Return the [X, Y] coordinate for the center point of the cell that contains the specified text.  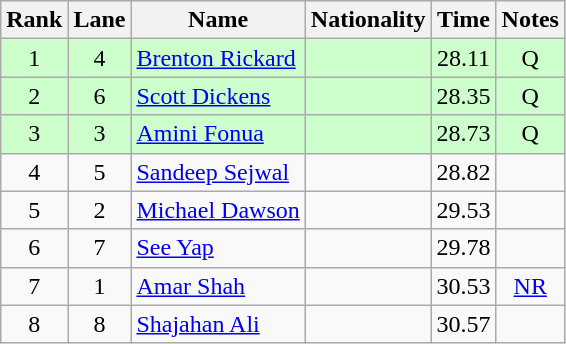
28.82 [464, 172]
NR [530, 286]
See Yap [218, 248]
28.73 [464, 134]
28.35 [464, 96]
Sandeep Sejwal [218, 172]
Amar Shah [218, 286]
29.53 [464, 210]
Scott Dickens [218, 96]
28.11 [464, 58]
Shajahan Ali [218, 324]
Nationality [368, 20]
Notes [530, 20]
30.57 [464, 324]
Rank [34, 20]
29.78 [464, 248]
30.53 [464, 286]
Michael Dawson [218, 210]
Amini Fonua [218, 134]
Time [464, 20]
Lane [100, 20]
Brenton Rickard [218, 58]
Name [218, 20]
